From the cell containing the given text, extract its center point as (x, y) coordinate. 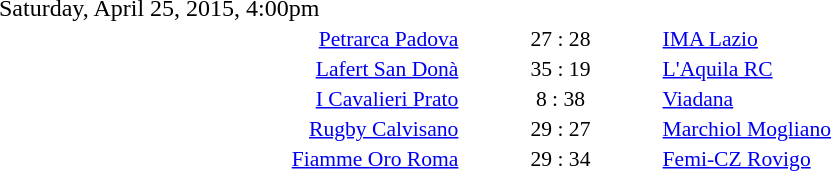
27 : 28 (560, 38)
8 : 38 (560, 98)
35 : 19 (560, 68)
29 : 27 (560, 128)
